Return (x, y) of the center of cell containing provided text 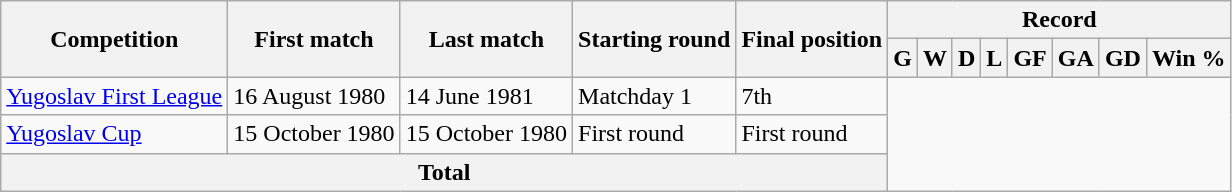
D (966, 58)
Yugoslav First League (114, 96)
GD (1122, 58)
Win % (1188, 58)
14 June 1981 (486, 96)
G (903, 58)
Last match (486, 39)
GA (1076, 58)
First match (314, 39)
W (934, 58)
Yugoslav Cup (114, 134)
7th (812, 96)
Matchday 1 (654, 96)
Record (1060, 20)
GF (1030, 58)
Competition (114, 39)
Final position (812, 39)
Starting round (654, 39)
L (994, 58)
Total (444, 172)
16 August 1980 (314, 96)
